Detect which cell encompasses the target text, then output its [x, y] center coordinate. 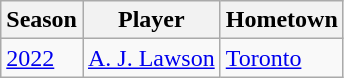
Player [151, 20]
2022 [42, 58]
Hometown [282, 20]
Toronto [282, 58]
Season [42, 20]
A. J. Lawson [151, 58]
